Return the [X, Y] coordinate for the center point of the cell that contains the specified text.  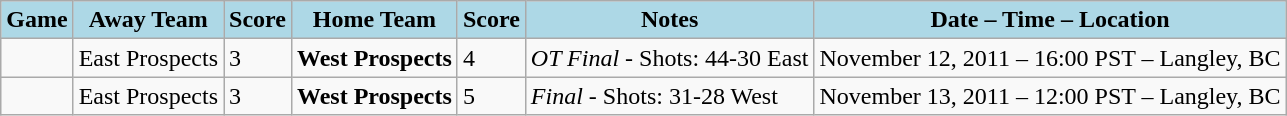
Final - Shots: 31-28 West [670, 96]
5 [491, 96]
Home Team [374, 20]
4 [491, 58]
Date – Time – Location [1050, 20]
OT Final - Shots: 44-30 East [670, 58]
November 13, 2011 – 12:00 PST – Langley, BC [1050, 96]
Notes [670, 20]
Game [37, 20]
November 12, 2011 – 16:00 PST – Langley, BC [1050, 58]
Away Team [148, 20]
